Return the [X, Y] coordinate for the center point of the cell that contains the specified text.  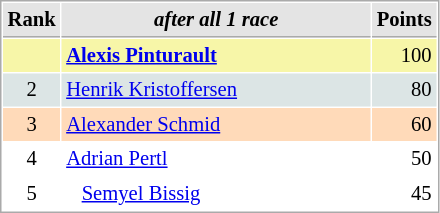
2 [32, 90]
3 [32, 124]
after all 1 race [216, 20]
Alexis Pinturault [216, 56]
5 [32, 194]
Points [404, 20]
80 [404, 90]
100 [404, 56]
Adrian Pertl [216, 158]
50 [404, 158]
Henrik Kristoffersen [216, 90]
4 [32, 158]
Semyel Bissig [216, 194]
Alexander Schmid [216, 124]
45 [404, 194]
60 [404, 124]
Rank [32, 20]
